Find where the given text appears and provide that cell's center as [X, Y] coordinate. 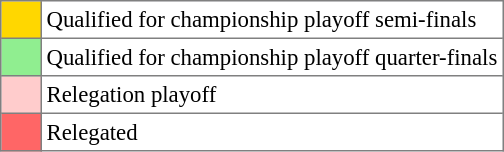
Qualified for championship playoff semi-finals [272, 20]
Qualified for championship playoff quarter-finals [272, 57]
Relegation playoff [272, 95]
Relegated [272, 132]
